Capture the cell that displays the provided text and extract its [x, y] central coordinate. 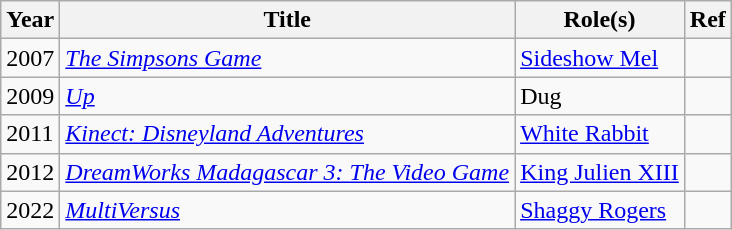
Ref [708, 20]
2022 [30, 210]
2009 [30, 96]
Kinect: Disneyland Adventures [288, 134]
Dug [600, 96]
White Rabbit [600, 134]
Sideshow Mel [600, 58]
King Julien XIII [600, 172]
2007 [30, 58]
MultiVersus [288, 210]
2011 [30, 134]
Shaggy Rogers [600, 210]
The Simpsons Game [288, 58]
2012 [30, 172]
Year [30, 20]
DreamWorks Madagascar 3: The Video Game [288, 172]
Title [288, 20]
Role(s) [600, 20]
Up [288, 96]
